Scan for the cell matching the given text and deliver its [x, y] coordinate at center. 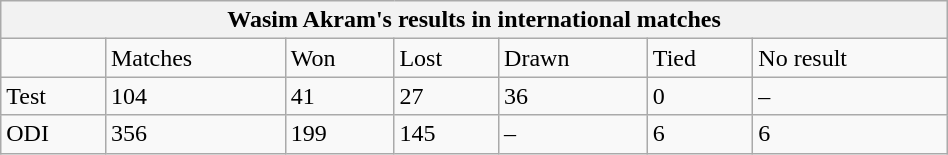
Wasim Akram's results in international matches [474, 20]
No result [850, 58]
Won [340, 58]
356 [195, 134]
Matches [195, 58]
145 [446, 134]
Drawn [574, 58]
199 [340, 134]
Tied [700, 58]
36 [574, 96]
104 [195, 96]
27 [446, 96]
ODI [54, 134]
Test [54, 96]
41 [340, 96]
Lost [446, 58]
0 [700, 96]
